Return the (x, y) coordinate for the center point of the cell that contains the specified text.  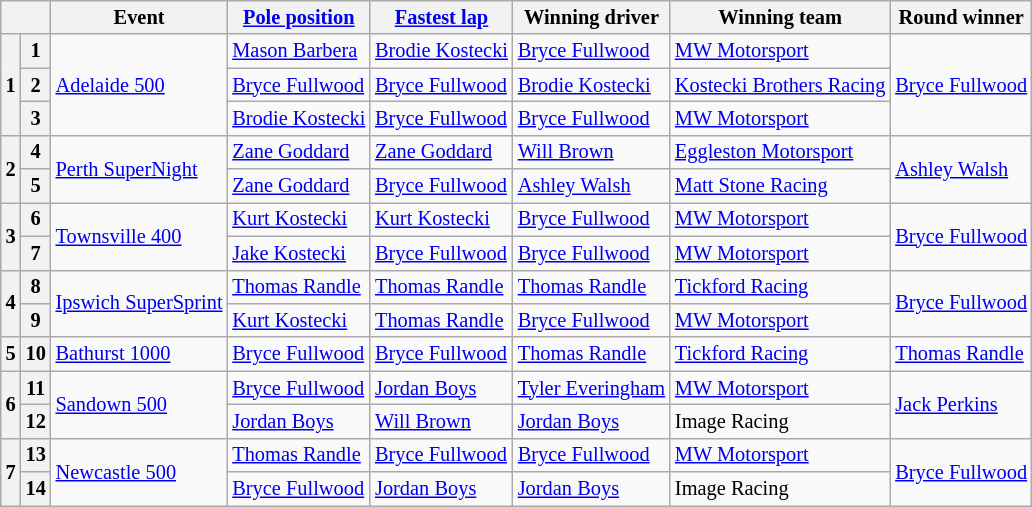
Kostecki Brothers Racing (780, 85)
Townsville 400 (140, 236)
9 (36, 320)
Mason Barbera (298, 51)
Matt Stone Racing (780, 186)
Winning driver (592, 17)
Bathurst 1000 (140, 354)
Event (140, 17)
Newcastle 500 (140, 472)
Pole position (298, 17)
10 (36, 354)
11 (36, 388)
Fastest lap (442, 17)
Round winner (961, 17)
Ipswich SuperSprint (140, 304)
Sandown 500 (140, 404)
Jack Perkins (961, 404)
13 (36, 455)
14 (36, 489)
Winning team (780, 17)
Tyler Everingham (592, 388)
Eggleston Motorsport (780, 152)
Perth SuperNight (140, 168)
12 (36, 421)
8 (36, 287)
Adelaide 500 (140, 84)
Jake Kostecki (298, 253)
